Provide the [X, Y] coordinate of the cell's center where the given text is located.  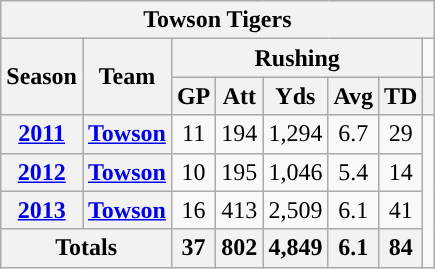
37 [193, 248]
11 [193, 134]
41 [401, 210]
4,849 [296, 248]
2012 [42, 172]
Towson Tigers [218, 20]
Team [126, 77]
10 [193, 172]
2013 [42, 210]
1,046 [296, 172]
802 [240, 248]
413 [240, 210]
Att [240, 96]
14 [401, 172]
194 [240, 134]
Rushing [297, 58]
16 [193, 210]
GP [193, 96]
5.4 [354, 172]
84 [401, 248]
2,509 [296, 210]
195 [240, 172]
Yds [296, 96]
2011 [42, 134]
Totals [86, 248]
TD [401, 96]
1,294 [296, 134]
Season [42, 77]
6.7 [354, 134]
29 [401, 134]
Avg [354, 96]
